Pinpoint the cell where the given text exists, returning its [x, y] midpoint coordinate. 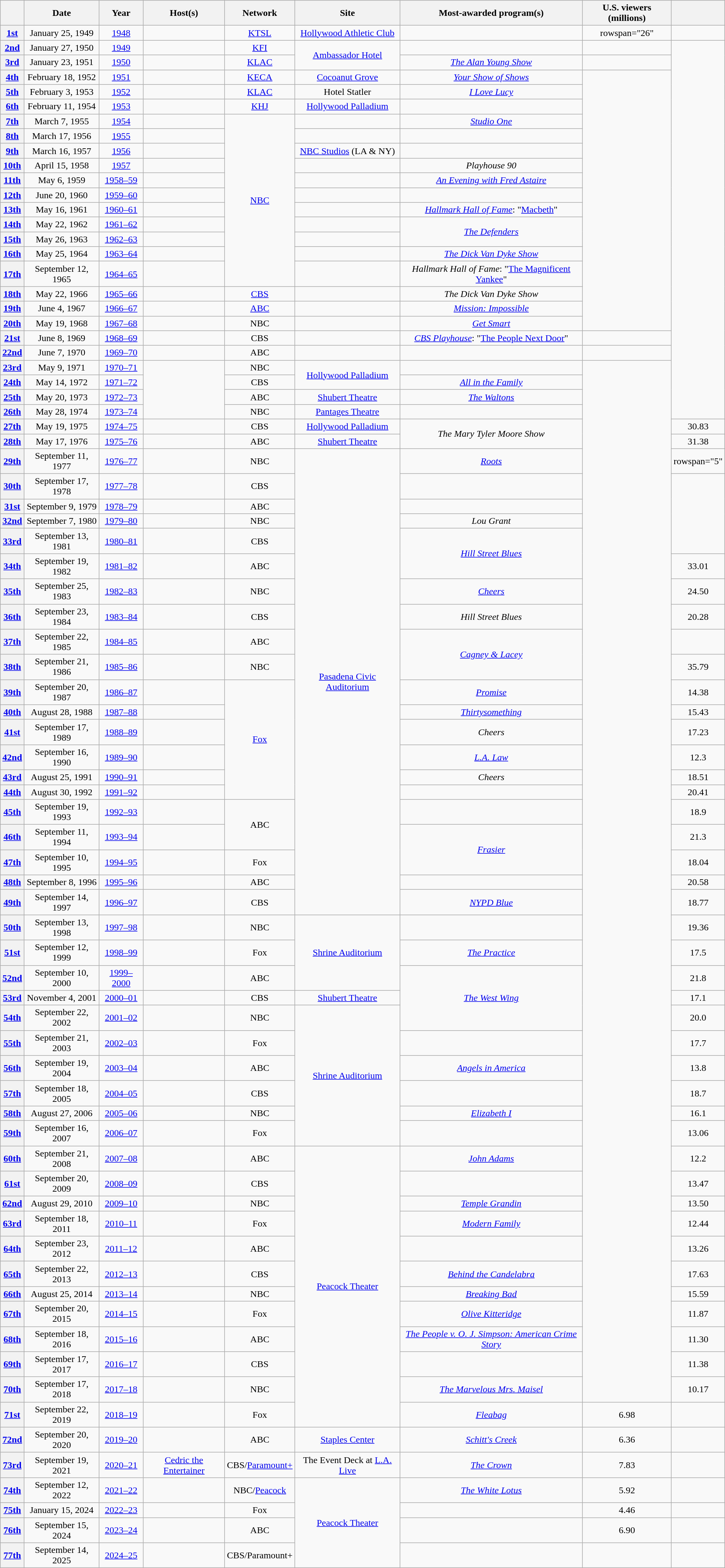
17.1 [698, 998]
37th [12, 642]
Hollywood Athletic Club [347, 33]
14.38 [698, 692]
Promise [491, 692]
April 15, 1958 [62, 165]
September 22, 2019 [62, 1415]
74th [12, 1490]
12.3 [698, 757]
6th [12, 106]
2001–02 [121, 1017]
Frasier [491, 850]
1959–60 [121, 195]
1970–71 [121, 367]
Angels in America [491, 1068]
Cocoanut Grove [347, 77]
May 22, 1966 [62, 294]
69th [12, 1364]
June 4, 1967 [62, 309]
September 20, 2015 [62, 1314]
14th [12, 225]
1997–98 [121, 928]
1948 [121, 33]
11.87 [698, 1314]
An Evening with Fred Astaire [491, 180]
1949 [121, 48]
Get Smart [491, 323]
75th [12, 1510]
September 11, 1977 [62, 461]
September 20, 2020 [62, 1439]
62nd [12, 1204]
6.36 [627, 1439]
September 23, 1984 [62, 616]
2009–10 [121, 1204]
34th [12, 566]
1960–61 [121, 210]
2021–22 [121, 1490]
August 30, 1992 [62, 792]
September 22, 1985 [62, 642]
Breaking Bad [491, 1294]
51st [12, 952]
18.51 [698, 777]
The Alan Young Show [491, 62]
1983–84 [121, 616]
Year [121, 13]
CBS Playhouse: "The People Next Door" [491, 338]
28th [12, 441]
September 18, 2005 [62, 1093]
September 9, 1979 [62, 506]
9th [12, 151]
May 26, 1963 [62, 239]
Most-awarded program(s) [491, 13]
1974–75 [121, 426]
13th [12, 210]
All in the Family [491, 382]
1977–78 [121, 486]
Playhouse 90 [491, 165]
1987–88 [121, 712]
1962–63 [121, 239]
1968–69 [121, 338]
66th [12, 1294]
September 20, 1987 [62, 692]
72nd [12, 1439]
September 17, 2017 [62, 1364]
Pasadena Civic Auditorium [347, 682]
18th [12, 294]
58th [12, 1113]
1984–85 [121, 642]
Date [62, 13]
2016–17 [121, 1364]
55th [12, 1043]
1996–97 [121, 902]
1976–77 [121, 461]
February 18, 1952 [62, 77]
September 22, 2002 [62, 1017]
September 13, 1998 [62, 928]
1971–72 [121, 382]
52nd [12, 978]
21st [12, 338]
August 25, 2014 [62, 1294]
May 16, 1961 [62, 210]
24.50 [698, 592]
September 21, 1986 [62, 667]
15.59 [698, 1294]
1952 [121, 92]
2000–01 [121, 998]
4.46 [627, 1510]
May 28, 1974 [62, 412]
1980–81 [121, 541]
August 29, 2010 [62, 1204]
20.0 [698, 1017]
17.63 [698, 1274]
1979–80 [121, 521]
29th [12, 461]
33.01 [698, 566]
2017–18 [121, 1389]
73rd [12, 1465]
September 18, 2011 [62, 1223]
May 9, 1971 [62, 367]
September 20, 2009 [62, 1184]
NYPD Blue [491, 902]
September 19, 2021 [62, 1465]
15th [12, 239]
September 23, 2012 [62, 1249]
71st [12, 1415]
1967–68 [121, 323]
49th [12, 902]
1985–86 [121, 667]
1978–79 [121, 506]
1991–92 [121, 792]
September 19, 2004 [62, 1068]
Site [347, 13]
August 27, 2006 [62, 1113]
Mission: Impossible [491, 309]
2023–24 [121, 1530]
30th [12, 486]
56th [12, 1068]
45th [12, 812]
5th [12, 92]
I Love Lucy [491, 92]
Cagney & Lacey [491, 654]
33rd [12, 541]
59th [12, 1133]
September 17, 2018 [62, 1389]
35th [12, 592]
Host(s) [184, 13]
Schitt's Creek [491, 1439]
September 15, 2024 [62, 1530]
February 11, 1954 [62, 106]
Temple Grandin [491, 1204]
16th [12, 254]
1963–64 [121, 254]
Roots [491, 461]
21.3 [698, 837]
21.8 [698, 978]
20.28 [698, 616]
5.92 [627, 1490]
Fleabag [491, 1415]
1994–95 [121, 863]
46th [12, 837]
50th [12, 928]
2015–16 [121, 1339]
23rd [12, 367]
Elizabeth I [491, 1113]
12.2 [698, 1158]
The Marvelous Mrs. Maisel [491, 1389]
1956 [121, 151]
rowspan="5" [698, 461]
Behind the Candelabra [491, 1274]
44th [12, 792]
1951 [121, 77]
6.90 [627, 1530]
September 14, 2025 [62, 1556]
32nd [12, 521]
September 12, 1965 [62, 274]
The White Lotus [491, 1490]
1953 [121, 106]
10.17 [698, 1389]
20th [12, 323]
Hotel Statler [347, 92]
42nd [12, 757]
August 25, 1991 [62, 777]
20.58 [698, 882]
May 14, 1972 [62, 382]
2024–25 [121, 1556]
September 18, 2016 [62, 1339]
May 20, 1973 [62, 397]
Hallmark Hall of Fame: "Macbeth" [491, 210]
The West Wing [491, 998]
7.83 [627, 1465]
The Crown [491, 1465]
May 17, 1976 [62, 441]
10th [12, 165]
September 19, 1982 [62, 566]
2002–03 [121, 1043]
Studio One [491, 121]
L.A. Law [491, 757]
September 11, 1994 [62, 837]
77th [12, 1556]
John Adams [491, 1158]
Network [259, 13]
KFI [259, 48]
January 23, 1951 [62, 62]
Pantages Theatre [347, 412]
Ambassador Hotel [347, 55]
Modern Family [491, 1223]
Thirtysomething [491, 712]
September 13, 1981 [62, 541]
2nd [12, 48]
18.04 [698, 863]
1965–66 [121, 294]
64th [12, 1249]
61st [12, 1184]
2006–07 [121, 1133]
1950 [121, 62]
September 16, 2007 [62, 1133]
68th [12, 1339]
September 7, 1980 [62, 521]
May 22, 1962 [62, 225]
2012–13 [121, 1274]
11.38 [698, 1364]
38th [12, 667]
39th [12, 692]
September 8, 1996 [62, 882]
18.77 [698, 902]
May 6, 1959 [62, 180]
The Defenders [491, 232]
15.43 [698, 712]
June 8, 1969 [62, 338]
8th [12, 136]
12th [12, 195]
March 7, 1955 [62, 121]
2022–23 [121, 1510]
17th [12, 274]
2005–06 [121, 1113]
2013–14 [121, 1294]
1972–73 [121, 397]
September 19, 1993 [62, 812]
Olive Kitteridge [491, 1314]
19th [12, 309]
Your Show of Shows [491, 77]
May 19, 1968 [62, 323]
4th [12, 77]
36th [12, 616]
31st [12, 506]
17.23 [698, 732]
September 21, 2003 [62, 1043]
September 12, 1999 [62, 952]
KHJ [259, 106]
1995–96 [121, 882]
22nd [12, 353]
20.41 [698, 792]
September 25, 1983 [62, 592]
16.1 [698, 1113]
35.79 [698, 667]
31.38 [698, 441]
2020–21 [121, 1465]
40th [12, 712]
24th [12, 382]
2007–08 [121, 1158]
rowspan="26" [627, 33]
March 16, 1957 [62, 151]
January 15, 2024 [62, 1510]
2011–12 [121, 1249]
1964–65 [121, 274]
September 14, 1997 [62, 902]
Lou Grant [491, 521]
U.S. viewers (millions) [627, 13]
17.5 [698, 952]
30.83 [698, 426]
76th [12, 1530]
13.26 [698, 1249]
The Practice [491, 952]
13.8 [698, 1068]
7th [12, 121]
September 21, 2008 [62, 1158]
1973–74 [121, 412]
2018–19 [121, 1415]
September 17, 1978 [62, 486]
41st [12, 732]
67th [12, 1314]
1999–2000 [121, 978]
1969–70 [121, 353]
57th [12, 1093]
13.50 [698, 1204]
1961–62 [121, 225]
27th [12, 426]
November 4, 2001 [62, 998]
1998–99 [121, 952]
47th [12, 863]
43rd [12, 777]
1957 [121, 165]
1966–67 [121, 309]
25th [12, 397]
1993–94 [121, 837]
26th [12, 412]
June 7, 1970 [62, 353]
11.30 [698, 1339]
2008–09 [121, 1184]
February 3, 1953 [62, 92]
70th [12, 1389]
1986–87 [121, 692]
3rd [12, 62]
The People v. O. J. Simpson: American Crime Story [491, 1339]
2010–11 [121, 1223]
65th [12, 1274]
1982–83 [121, 592]
54th [12, 1017]
63rd [12, 1223]
The Event Deck at L.A. Live [347, 1465]
1958–59 [121, 180]
Hallmark Hall of Fame: "The Magnificent Yankee" [491, 274]
1992–93 [121, 812]
NBC/Peacock [259, 1490]
NBC Studios (LA & NY) [347, 151]
August 28, 1988 [62, 712]
12.44 [698, 1223]
1955 [121, 136]
13.47 [698, 1184]
1981–82 [121, 566]
May 25, 1964 [62, 254]
2003–04 [121, 1068]
1975–76 [121, 441]
KECA [259, 77]
48th [12, 882]
1954 [121, 121]
September 22, 2013 [62, 1274]
2014–15 [121, 1314]
1989–90 [121, 757]
January 25, 1949 [62, 33]
September 17, 1989 [62, 732]
1990–91 [121, 777]
1988–89 [121, 732]
September 10, 2000 [62, 978]
13.06 [698, 1133]
March 17, 1956 [62, 136]
53rd [12, 998]
KTSL [259, 33]
60th [12, 1158]
September 12, 2022 [62, 1490]
1st [12, 33]
May 19, 1975 [62, 426]
19.36 [698, 928]
18.7 [698, 1093]
The Mary Tyler Moore Show [491, 434]
Staples Center [347, 1439]
January 27, 1950 [62, 48]
6.98 [627, 1415]
2004–05 [121, 1093]
September 16, 1990 [62, 757]
The Waltons [491, 397]
September 10, 1995 [62, 863]
2019–20 [121, 1439]
June 20, 1960 [62, 195]
18.9 [698, 812]
11th [12, 180]
17.7 [698, 1043]
Cedric the Entertainer [184, 1465]
